Provide the [X, Y] coordinate of the cell's center where the given text is located.  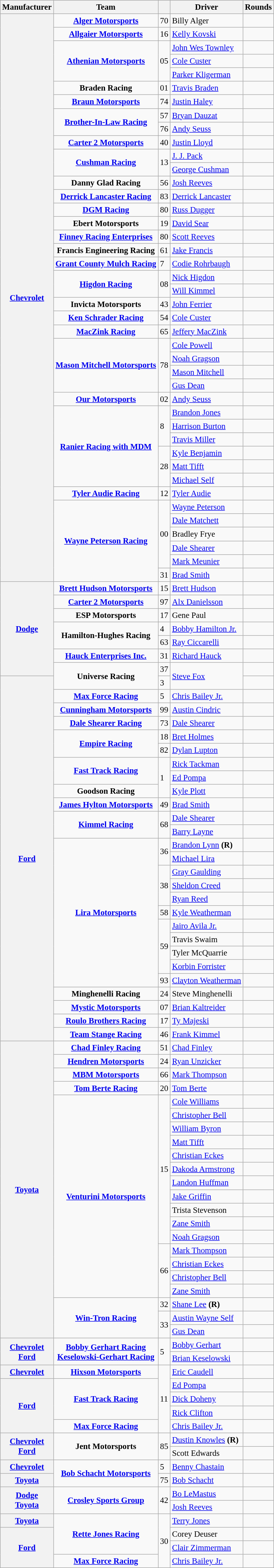
07 [164, 1007]
Travis Braden [206, 88]
Wayne Peterson [206, 507]
Brett Hudson [206, 588]
Steve Fox [206, 676]
70 [164, 21]
Manufacturer [27, 7]
Tyler Audie Racing [106, 494]
Rick Tackman [206, 764]
Austin Cindric [206, 710]
ESP Motorsports [106, 615]
Our Motorsports [106, 399]
40 [164, 142]
58 [164, 913]
Jeffery MacZink [206, 331]
28 [164, 467]
Brother-In-Law Racing [106, 122]
Michael Lira [206, 858]
46 [164, 1034]
05 [164, 61]
Eric Caudell [206, 1372]
93 [164, 980]
Jake Francis [206, 251]
DGM Racing [106, 210]
38 [164, 886]
Kelly Kovski [206, 34]
4 [164, 629]
Athenian Motorsports [106, 61]
Jairo Avila Jr. [206, 926]
John Wes Townley [206, 48]
David Sear [206, 223]
Scott Edwards [206, 1453]
Dale Matchett [206, 521]
Derrick Lancaster Racing [106, 196]
Codie Rohrbaugh [206, 264]
Cole Williams [206, 1102]
Chad Finley [206, 1048]
Braden Racing [106, 88]
Mason Mitchell [206, 372]
Korbin Forrister [206, 967]
Tyler McQuarrie [206, 953]
Universe Racing [106, 676]
Higdon Racing [106, 284]
Dustin Knowles (R) [206, 1440]
Team [106, 7]
Allgaier Motorsports [106, 34]
Danny Glad Racing [106, 183]
Travis Swaim [206, 940]
Parker Kligerman [206, 75]
Minghenelli Racing [106, 994]
Justin Lloyd [206, 142]
Corey Deuser [206, 1534]
Kyle Benjamin [206, 453]
Ebert Motorsports [106, 223]
Dodge Toyota [27, 1500]
Landon Huffman [206, 1183]
Michael Self [206, 480]
Derrick Lancaster [206, 196]
Mason Mitchell Motorsports [106, 365]
Tom Berte Racing [106, 1088]
73 [164, 723]
Hamilton-Hughes Racing [106, 636]
Goodson Racing [106, 791]
Empire Racing [106, 743]
Bobby Gerhart Racing Keselowski-Gerhart Racing [106, 1352]
Ken Schrader Racing [106, 318]
Dodge [27, 628]
Kyle Weatherman [206, 913]
59 [164, 946]
Rette Jones Racing [106, 1534]
Frank Kimmel [206, 1034]
George Cushman [206, 169]
Scott Reeves [206, 237]
68 [164, 825]
Jent Motorsports [106, 1446]
Braun Motorsports [106, 102]
Harrison Burton [206, 426]
1 [164, 777]
MBM Motorsports [106, 1075]
Bobby Gerhart [206, 1345]
Alger Motorsports [106, 21]
76 [164, 129]
Rounds [258, 7]
Ray Ciccarelli [206, 642]
Dakoda Armstrong [206, 1169]
65 [164, 331]
MacZink Racing [106, 331]
Dylan Lupton [206, 751]
Jake Griffin [206, 1196]
Terry Jones [206, 1521]
Tom Berte [206, 1088]
Venturini Motorsports [106, 1196]
57 [164, 115]
Brandon Jones [206, 413]
Bob Schacht [206, 1480]
Justin Haley [206, 102]
John Ferrier [206, 304]
Roulo Brothers Racing [106, 1021]
Gray Gaulding [206, 872]
30 [164, 1541]
Hendren Motorsports [106, 1061]
97 [164, 602]
Hauck Enterprises Inc. [106, 656]
Gene Paul [206, 615]
8 [164, 426]
Bob Schacht Motorsports [106, 1473]
36 [164, 852]
63 [164, 642]
7 [164, 264]
01 [164, 88]
75 [164, 1480]
12 [164, 494]
32 [164, 1305]
Shane Lee (R) [206, 1305]
Bo LeMastus [206, 1494]
Steve Minghenelli [206, 994]
Travis Miller [206, 440]
Richard Hauck [206, 656]
Brian Keselowski [206, 1358]
Barry Layne [206, 831]
83 [164, 196]
56 [164, 183]
Trista Stevenson [206, 1210]
Alx Danielsson [206, 602]
Dale Shearer Racing [106, 723]
18 [164, 737]
Clair Zimmerman [206, 1548]
Hixson Motorsports [106, 1372]
99 [164, 710]
Rick Clifton [206, 1413]
Ryan Unzicker [206, 1061]
Crosley Sports Group [106, 1500]
3 [164, 683]
16 [164, 34]
Nick Higdon [206, 278]
Bradley Frye [206, 534]
Francis Engineering Racing [106, 251]
08 [164, 284]
Kimmel Racing [106, 825]
Bobby Hamilton Jr. [206, 629]
J. J. Pack [206, 156]
54 [164, 318]
Bryan Dauzat [206, 115]
Ty Majeski [206, 1021]
Billy Alger [206, 21]
20 [164, 1088]
Cushman Racing [106, 162]
Sheldon Creed [206, 886]
Brian Kaltreider [206, 1007]
William Byron [206, 1129]
61 [164, 251]
78 [164, 365]
Brandon Lynn (R) [206, 845]
Cole Powell [206, 345]
Kyle Plott [206, 791]
19 [164, 223]
Driver [206, 7]
Mystic Motorsports [106, 1007]
James Hylton Motorsports [106, 804]
Team Stange Racing [106, 1034]
Clayton Weatherman [206, 980]
33 [164, 1325]
51 [164, 1048]
Win-Tron Racing [106, 1318]
43 [164, 304]
Ranier Racing with MDM [106, 446]
Lira Motorsports [106, 913]
13 [164, 162]
Mark Meunier [206, 561]
82 [164, 751]
Cunningham Motorsports [106, 710]
Invicta Motorsports [106, 304]
Tyler Audie [206, 494]
Bret Holmes [206, 737]
Russ Dugger [206, 210]
49 [164, 804]
00 [164, 534]
Grant County Mulch Racing [106, 264]
Dick Doheny [206, 1399]
11 [164, 1399]
Brett Hudson Motorsports [106, 588]
Austin Wayne Self [206, 1318]
42 [164, 1500]
Will Kimmel [206, 291]
Wayne Peterson Racing [106, 541]
02 [164, 399]
Finney Racing Enterprises [106, 237]
Chad Finley Racing [106, 1048]
Ryan Reed [206, 899]
37 [164, 669]
Benny Chastain [206, 1467]
85 [164, 1446]
74 [164, 102]
